Scan for the cell matching the given text and deliver its (X, Y) coordinate at center. 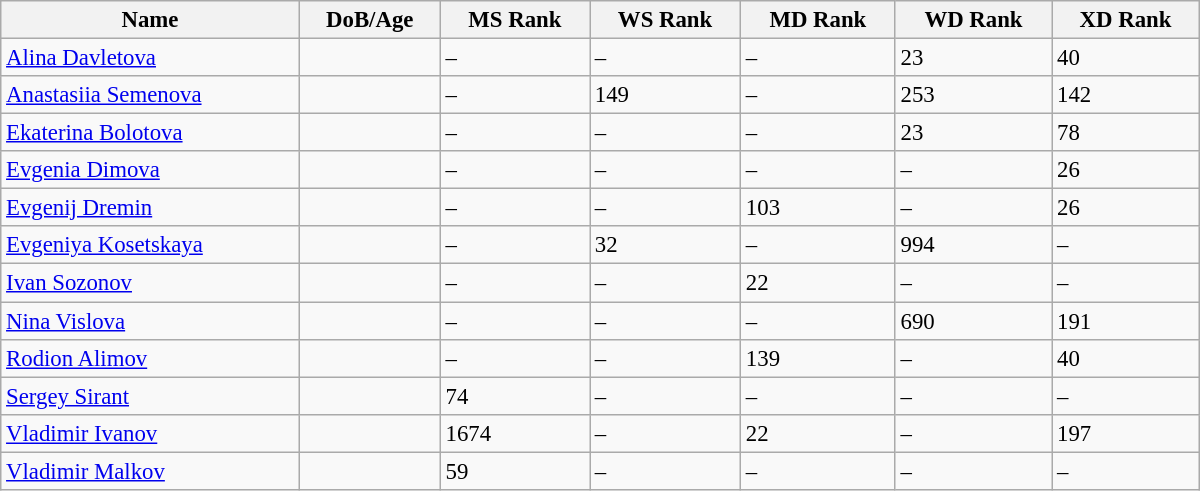
74 (514, 396)
Name (150, 20)
994 (974, 245)
Ivan Sozonov (150, 283)
DoB/Age (370, 20)
Evgenia Dimova (150, 170)
197 (1126, 433)
XD Rank (1126, 20)
Nina Vislova (150, 321)
139 (818, 358)
Vladimir Ivanov (150, 433)
253 (974, 95)
59 (514, 471)
MD Rank (818, 20)
191 (1126, 321)
Rodion Alimov (150, 358)
Ekaterina Bolotova (150, 133)
103 (818, 208)
MS Rank (514, 20)
32 (666, 245)
WS Rank (666, 20)
Vladimir Malkov (150, 471)
1674 (514, 433)
Anastasiia Semenova (150, 95)
149 (666, 95)
WD Rank (974, 20)
142 (1126, 95)
Alina Davletova (150, 58)
Sergey Sirant (150, 396)
Evgenij Dremin (150, 208)
78 (1126, 133)
Evgeniya Kosetskaya (150, 245)
690 (974, 321)
